Capture the cell that displays the provided text and extract its (x, y) central coordinate. 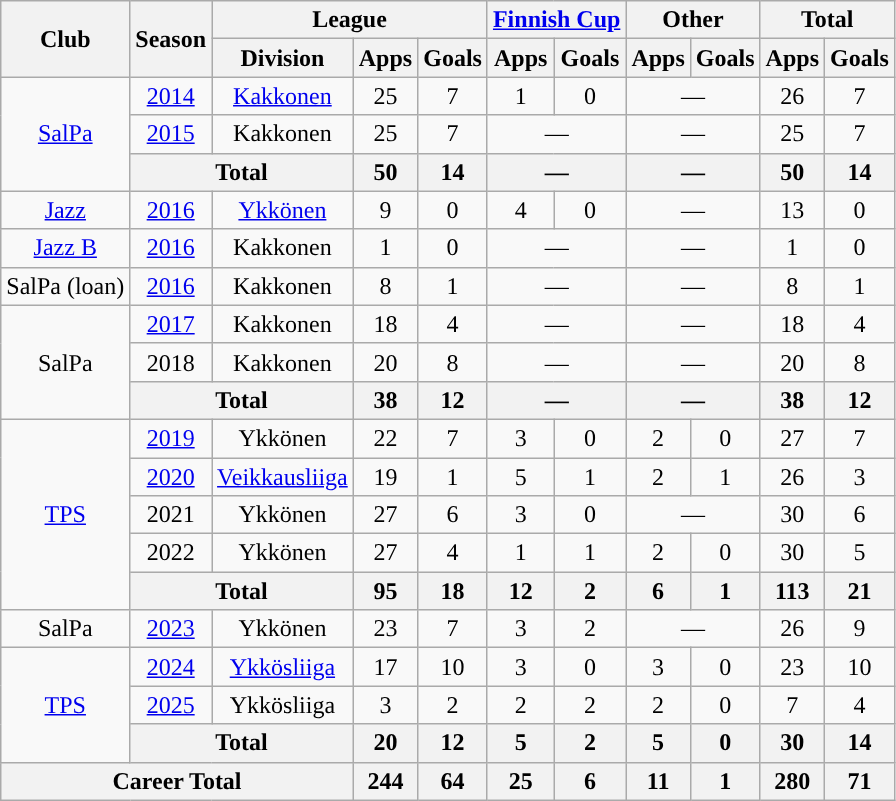
2023 (171, 629)
21 (860, 591)
280 (792, 781)
Season (171, 39)
11 (658, 781)
19 (385, 477)
22 (385, 438)
2024 (171, 667)
2021 (171, 515)
Division (283, 58)
2015 (171, 134)
Veikkausliiga (283, 477)
Other (693, 20)
13 (792, 210)
SalPa (loan) (66, 286)
League (350, 20)
Career Total (177, 781)
Club (66, 39)
113 (792, 591)
244 (385, 781)
2025 (171, 705)
2020 (171, 477)
17 (385, 667)
2017 (171, 324)
Jazz B (66, 248)
95 (385, 591)
2022 (171, 553)
Jazz (66, 210)
2014 (171, 96)
Finnish Cup (556, 20)
64 (453, 781)
2019 (171, 438)
71 (860, 781)
2018 (171, 362)
